Output the (x, y) coordinate of the center of the cell containing the given text.  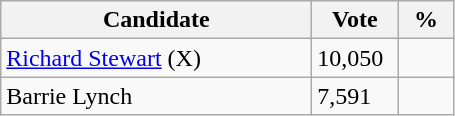
% (426, 20)
Richard Stewart (X) (156, 58)
Barrie Lynch (156, 96)
7,591 (355, 96)
Candidate (156, 20)
Vote (355, 20)
10,050 (355, 58)
